Output the [x, y] coordinate of the center of the cell containing the given text.  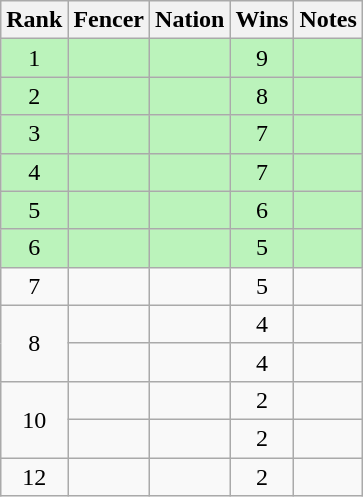
Notes [328, 20]
Rank [34, 20]
Nation [190, 20]
3 [34, 134]
Wins [262, 20]
9 [262, 58]
12 [34, 477]
Fencer [109, 20]
10 [34, 419]
1 [34, 58]
